Scan for the cell matching the given text and deliver its (x, y) coordinate at center. 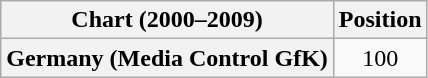
Position (380, 20)
Chart (2000–2009) (168, 20)
100 (380, 58)
Germany (Media Control GfK) (168, 58)
